Capture the cell that displays the provided text and extract its (x, y) central coordinate. 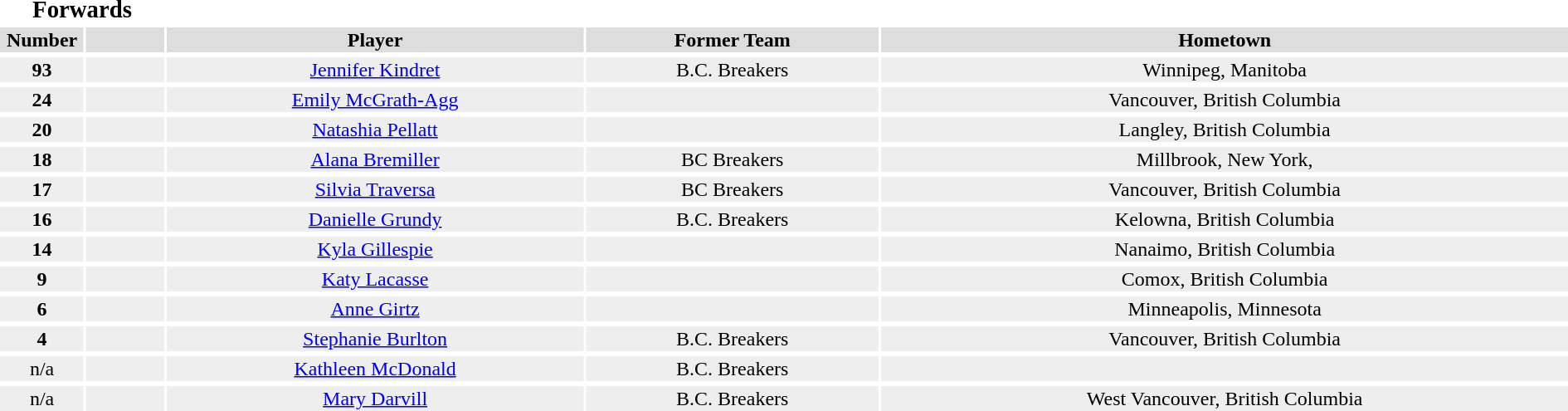
Hometown (1225, 40)
Comox, British Columbia (1225, 279)
4 (41, 339)
Stephanie Burlton (375, 339)
24 (41, 100)
Winnipeg, Manitoba (1225, 70)
18 (41, 159)
Number (41, 40)
Nanaimo, British Columbia (1225, 249)
Silvia Traversa (375, 189)
16 (41, 219)
Natashia Pellatt (375, 130)
Danielle Grundy (375, 219)
Kelowna, British Columbia (1225, 219)
Kyla Gillespie (375, 249)
Mary Darvill (375, 399)
Emily McGrath-Agg (375, 100)
9 (41, 279)
93 (41, 70)
Former Team (732, 40)
Kathleen McDonald (375, 369)
Minneapolis, Minnesota (1225, 309)
Player (375, 40)
Katy Lacasse (375, 279)
6 (41, 309)
Langley, British Columbia (1225, 130)
20 (41, 130)
Millbrook, New York, (1225, 159)
West Vancouver, British Columbia (1225, 399)
17 (41, 189)
Anne Girtz (375, 309)
14 (41, 249)
Alana Bremiller (375, 159)
Jennifer Kindret (375, 70)
